Pinpoint the cell where the given text exists, returning its [X, Y] midpoint coordinate. 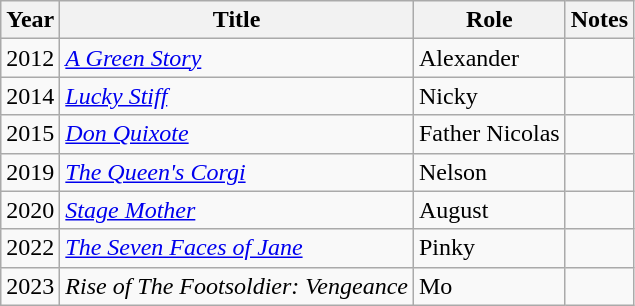
Pinky [489, 248]
A Green Story [237, 58]
The Seven Faces of Jane [237, 248]
Lucky Stiff [237, 96]
Rise of The Footsoldier: Vengeance [237, 286]
The Queen's Corgi [237, 172]
2023 [30, 286]
Notes [599, 20]
August [489, 210]
Nicky [489, 96]
Role [489, 20]
2012 [30, 58]
Father Nicolas [489, 134]
Don Quixote [237, 134]
2015 [30, 134]
2022 [30, 248]
Nelson [489, 172]
Alexander [489, 58]
2019 [30, 172]
Year [30, 20]
2020 [30, 210]
2014 [30, 96]
Title [237, 20]
Mo [489, 286]
Stage Mother [237, 210]
